Capture the cell that displays the provided text and extract its [x, y] central coordinate. 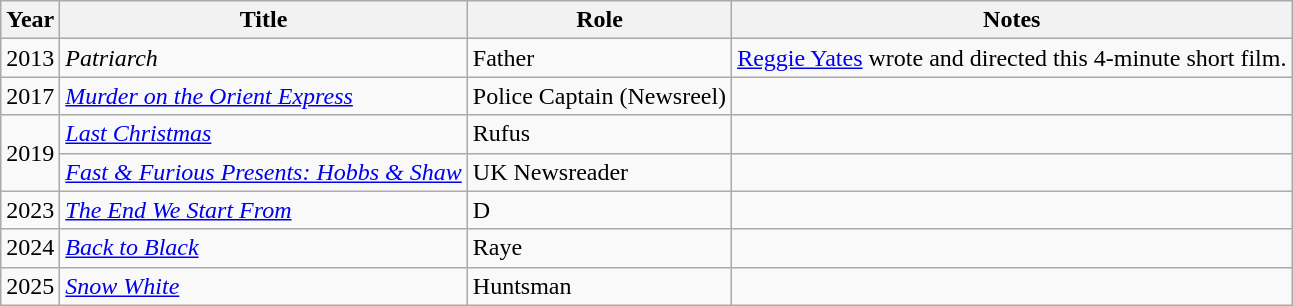
2013 [30, 58]
2017 [30, 96]
Role [599, 20]
Notes [1012, 20]
Raye [599, 248]
The End We Start From [264, 210]
2024 [30, 248]
Last Christmas [264, 134]
Police Captain (Newsreel) [599, 96]
Back to Black [264, 248]
2023 [30, 210]
Fast & Furious Presents: Hobbs & Shaw [264, 172]
Reggie Yates wrote and directed this 4-minute short film. [1012, 58]
Huntsman [599, 286]
Father [599, 58]
2025 [30, 286]
2019 [30, 153]
Rufus [599, 134]
Snow White [264, 286]
Title [264, 20]
D [599, 210]
UK Newsreader [599, 172]
Year [30, 20]
Patriarch [264, 58]
Murder on the Orient Express [264, 96]
